Find where the given text appears and provide that cell's center as (X, Y) coordinate. 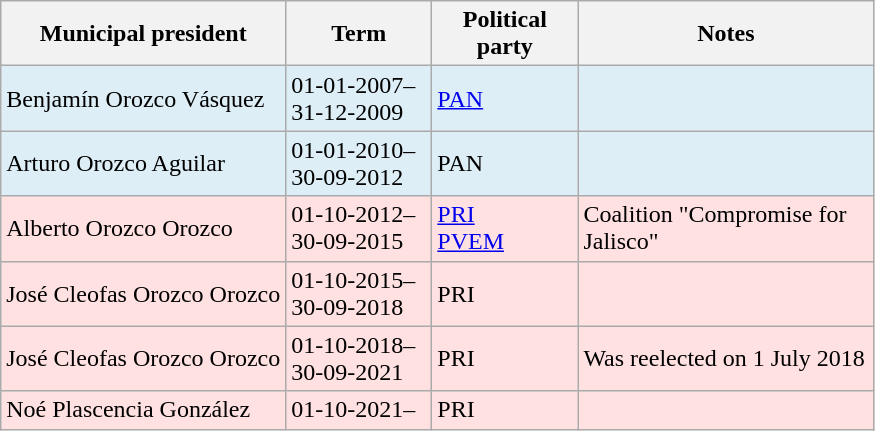
Coalition "Compromise for Jalisco" (726, 228)
Noé Plascencia González (144, 410)
Notes (726, 34)
Political party (505, 34)
01-10-2021– (359, 410)
01-10-2015–30-09-2018 (359, 294)
01-01-2010–30-09-2012 (359, 164)
01-01-2007–31-12-2009 (359, 98)
Alberto Orozco Orozco (144, 228)
PRI PVEM (505, 228)
Benjamín Orozco Vásquez (144, 98)
Arturo Orozco Aguilar (144, 164)
Term (359, 34)
Was reelected on 1 July 2018 (726, 358)
01-10-2012–30-09-2015 (359, 228)
01-10-2018–30-09-2021 (359, 358)
Municipal president (144, 34)
